Provide the [X, Y] coordinate of the cell's center where the given text is located.  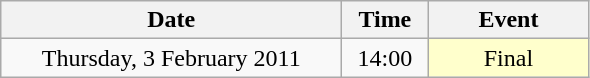
Final [508, 58]
Event [508, 20]
Thursday, 3 February 2011 [172, 58]
14:00 [385, 58]
Date [172, 20]
Time [385, 20]
